For the text-containing cell, return its midpoint in (X, Y) coordinate format. 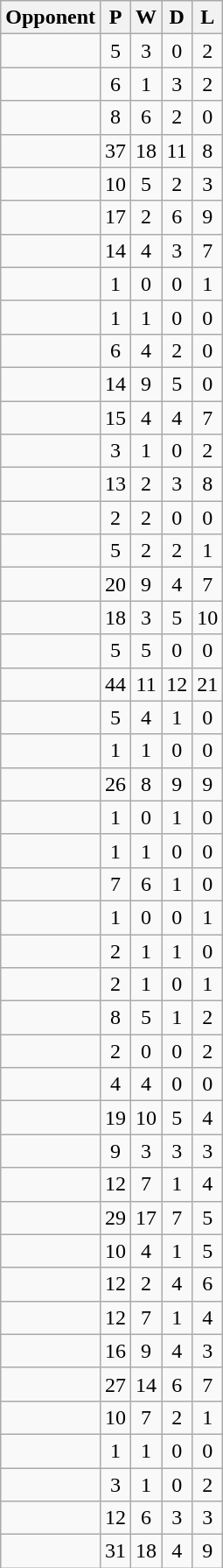
P (115, 18)
19 (115, 1118)
16 (115, 1351)
W (147, 18)
27 (115, 1384)
37 (115, 151)
13 (115, 484)
Opponent (51, 18)
15 (115, 418)
44 (115, 684)
26 (115, 784)
21 (208, 684)
D (177, 18)
L (208, 18)
29 (115, 1218)
31 (115, 1551)
20 (115, 584)
